Find where the given text appears and provide that cell's center as (x, y) coordinate. 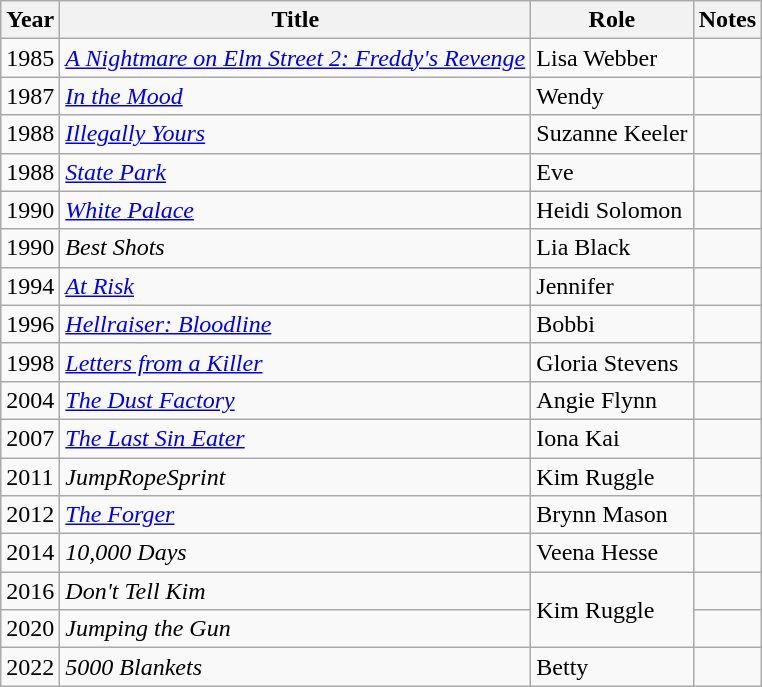
Jumping the Gun (296, 629)
Role (612, 20)
Hellraiser: Bloodline (296, 324)
Betty (612, 667)
State Park (296, 172)
Year (30, 20)
Letters from a Killer (296, 362)
The Last Sin Eater (296, 438)
Gloria Stevens (612, 362)
Angie Flynn (612, 400)
2011 (30, 477)
2020 (30, 629)
1998 (30, 362)
1994 (30, 286)
2004 (30, 400)
1987 (30, 96)
White Palace (296, 210)
2007 (30, 438)
2014 (30, 553)
Don't Tell Kim (296, 591)
The Forger (296, 515)
2012 (30, 515)
10,000 Days (296, 553)
Veena Hesse (612, 553)
Suzanne Keeler (612, 134)
Bobbi (612, 324)
Wendy (612, 96)
Title (296, 20)
A Nightmare on Elm Street 2: Freddy's Revenge (296, 58)
1996 (30, 324)
1985 (30, 58)
Lia Black (612, 248)
2016 (30, 591)
Notes (727, 20)
Brynn Mason (612, 515)
In the Mood (296, 96)
Eve (612, 172)
Heidi Solomon (612, 210)
JumpRopeSprint (296, 477)
At Risk (296, 286)
Lisa Webber (612, 58)
Iona Kai (612, 438)
Illegally Yours (296, 134)
Best Shots (296, 248)
5000 Blankets (296, 667)
Jennifer (612, 286)
2022 (30, 667)
The Dust Factory (296, 400)
